Extract the [x, y] coordinate from the center of the cell holding the provided text.  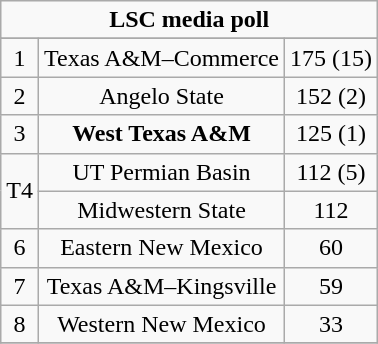
UT Permian Basin [161, 172]
33 [330, 324]
2 [20, 96]
1 [20, 58]
112 [330, 210]
LSC media poll [190, 20]
59 [330, 286]
152 (2) [330, 96]
7 [20, 286]
Eastern New Mexico [161, 248]
6 [20, 248]
3 [20, 134]
60 [330, 248]
Angelo State [161, 96]
West Texas A&M [161, 134]
Midwestern State [161, 210]
Western New Mexico [161, 324]
T4 [20, 191]
125 (1) [330, 134]
Texas A&M–Kingsville [161, 286]
Texas A&M–Commerce [161, 58]
8 [20, 324]
112 (5) [330, 172]
175 (15) [330, 58]
